Output the [x, y] coordinate of the center of the cell containing the given text.  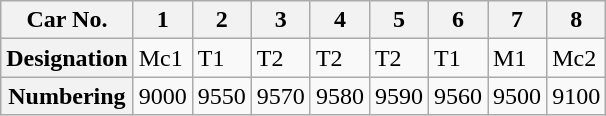
9560 [458, 96]
7 [518, 20]
M1 [518, 58]
9550 [222, 96]
9590 [398, 96]
1 [162, 20]
Mc1 [162, 58]
4 [340, 20]
2 [222, 20]
9000 [162, 96]
5 [398, 20]
9100 [576, 96]
Mc2 [576, 58]
8 [576, 20]
6 [458, 20]
9570 [280, 96]
Numbering [67, 96]
Car No. [67, 20]
Designation [67, 58]
9580 [340, 96]
3 [280, 20]
9500 [518, 96]
